Pinpoint the cell where the given text exists, returning its [X, Y] midpoint coordinate. 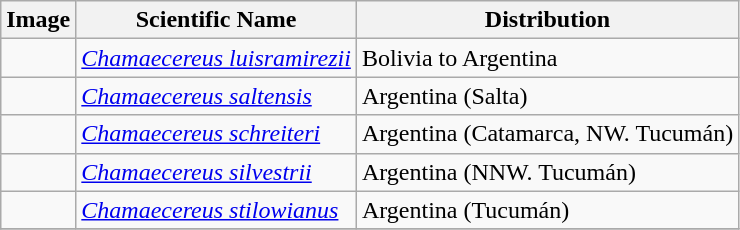
Image [38, 20]
Chamaecereus saltensis [216, 96]
Bolivia to Argentina [547, 58]
Chamaecereus schreiteri [216, 134]
Chamaecereus luisramirezii [216, 58]
Chamaecereus silvestrii [216, 172]
Argentina (Salta) [547, 96]
Distribution [547, 20]
Argentina (NNW. Tucumán) [547, 172]
Chamaecereus stilowianus [216, 210]
Scientific Name [216, 20]
Argentina (Catamarca, NW. Tucumán) [547, 134]
Argentina (Tucumán) [547, 210]
